Pinpoint the cell where the given text exists, returning its (x, y) midpoint coordinate. 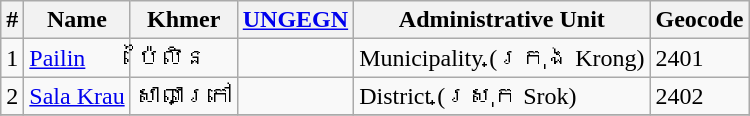
2 (12, 96)
# (12, 20)
2402 (700, 96)
Name (77, 20)
Municipality (ក្រុង Krong) (502, 58)
Pailin (77, 58)
Khmer (184, 20)
2401 (700, 58)
Geocode (700, 20)
Sala Krau (77, 96)
1 (12, 58)
ប៉ៃលិន (184, 58)
Administrative Unit (502, 20)
សាលាក្រៅ (184, 96)
UNGEGN (295, 20)
District (ស្រុក Srok) (502, 96)
